Output the (x, y) coordinate of the center of the cell containing the given text.  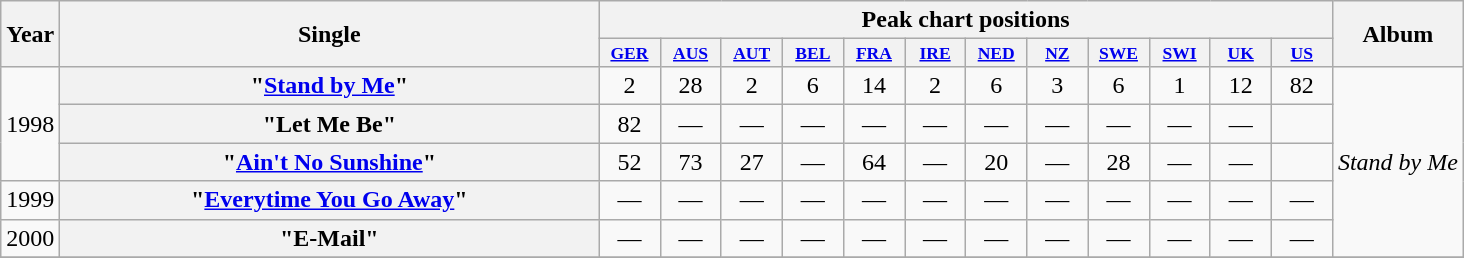
"Ain't No Sunshine" (330, 162)
AUT (752, 53)
1 (1180, 86)
"E-Mail" (330, 238)
1999 (30, 200)
27 (752, 162)
Stand by Me (1398, 162)
Single (330, 34)
NZ (1058, 53)
Year (30, 34)
UK (1240, 53)
SWE (1118, 53)
Album (1398, 34)
"Stand by Me" (330, 86)
IRE (934, 53)
AUS (690, 53)
2000 (30, 238)
"Let Me Be" (330, 124)
NED (996, 53)
64 (874, 162)
73 (690, 162)
52 (630, 162)
20 (996, 162)
BEL (812, 53)
SWI (1180, 53)
12 (1240, 86)
14 (874, 86)
FRA (874, 53)
GER (630, 53)
3 (1058, 86)
US (1302, 53)
1998 (30, 124)
"Everytime You Go Away" (330, 200)
Peak chart positions (966, 20)
